Find where the given text appears and provide that cell's center as (X, Y) coordinate. 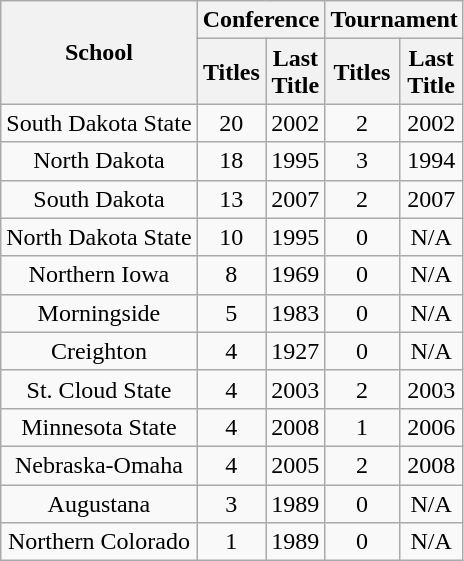
10 (231, 237)
Conference (261, 20)
South Dakota (99, 199)
Morningside (99, 313)
2006 (431, 427)
1983 (296, 313)
Northern Colorado (99, 542)
Northern Iowa (99, 275)
Nebraska-Omaha (99, 465)
North Dakota State (99, 237)
5 (231, 313)
13 (231, 199)
Minnesota State (99, 427)
Tournament (394, 20)
18 (231, 161)
2005 (296, 465)
8 (231, 275)
Creighton (99, 351)
South Dakota State (99, 123)
1927 (296, 351)
North Dakota (99, 161)
1994 (431, 161)
School (99, 52)
Augustana (99, 503)
1969 (296, 275)
20 (231, 123)
St. Cloud State (99, 389)
